Return (x, y) of the center of cell containing provided text 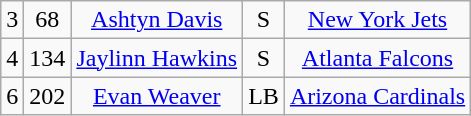
68 (48, 20)
Atlanta Falcons (377, 58)
202 (48, 96)
Ashtyn Davis (157, 20)
4 (12, 58)
6 (12, 96)
Jaylinn Hawkins (157, 58)
Arizona Cardinals (377, 96)
LB (264, 96)
3 (12, 20)
134 (48, 58)
New York Jets (377, 20)
Evan Weaver (157, 96)
